Identify which cell holds the provided text, then report its [X, Y] central coordinate. 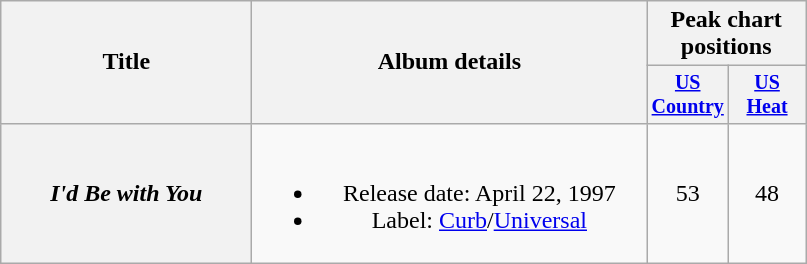
US Heat [768, 94]
Peak chartpositions [726, 34]
48 [768, 193]
I'd Be with You [126, 193]
Release date: April 22, 1997Label: Curb/Universal [450, 193]
Title [126, 62]
US Country [688, 94]
53 [688, 193]
Album details [450, 62]
